Locate the cell with the specified text and output its [X, Y] center coordinate. 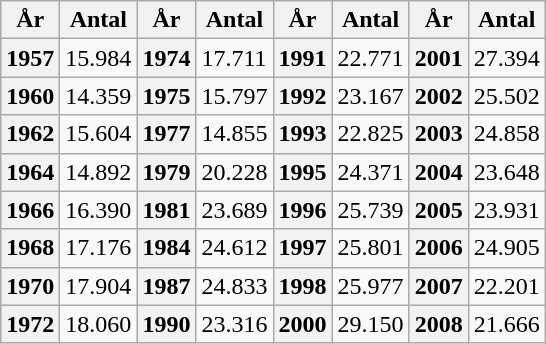
1987 [166, 286]
2007 [438, 286]
1993 [302, 134]
14.359 [98, 96]
24.905 [506, 248]
1990 [166, 324]
27.394 [506, 58]
2002 [438, 96]
22.771 [370, 58]
18.060 [98, 324]
1975 [166, 96]
17.711 [234, 58]
1996 [302, 210]
24.833 [234, 286]
24.858 [506, 134]
14.855 [234, 134]
22.825 [370, 134]
2003 [438, 134]
24.612 [234, 248]
1997 [302, 248]
1970 [30, 286]
1981 [166, 210]
2004 [438, 172]
25.502 [506, 96]
15.604 [98, 134]
1964 [30, 172]
20.228 [234, 172]
25.739 [370, 210]
25.801 [370, 248]
1972 [30, 324]
2000 [302, 324]
29.150 [370, 324]
1968 [30, 248]
24.371 [370, 172]
14.892 [98, 172]
17.176 [98, 248]
23.167 [370, 96]
1966 [30, 210]
16.390 [98, 210]
2008 [438, 324]
23.648 [506, 172]
2006 [438, 248]
1984 [166, 248]
1960 [30, 96]
23.316 [234, 324]
23.931 [506, 210]
21.666 [506, 324]
15.984 [98, 58]
1957 [30, 58]
2001 [438, 58]
15.797 [234, 96]
1991 [302, 58]
1998 [302, 286]
23.689 [234, 210]
17.904 [98, 286]
1992 [302, 96]
22.201 [506, 286]
1962 [30, 134]
1979 [166, 172]
1977 [166, 134]
2005 [438, 210]
1974 [166, 58]
25.977 [370, 286]
1995 [302, 172]
